Find where the given text appears and provide that cell's center as (x, y) coordinate. 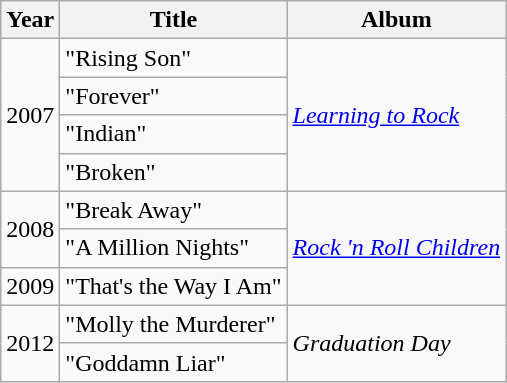
Learning to Rock (396, 115)
2008 (30, 229)
"Break Away" (174, 210)
Album (396, 20)
Year (30, 20)
"That's the Way I Am" (174, 286)
2007 (30, 115)
2009 (30, 286)
"Forever" (174, 96)
"Goddamn Liar" (174, 362)
"Indian" (174, 134)
Title (174, 20)
"Broken" (174, 172)
"Molly the Murderer" (174, 324)
2012 (30, 343)
Rock 'n Roll Children (396, 248)
"Rising Son" (174, 58)
"A Million Nights" (174, 248)
Graduation Day (396, 343)
